Locate the cell with the specified text and output its (X, Y) center coordinate. 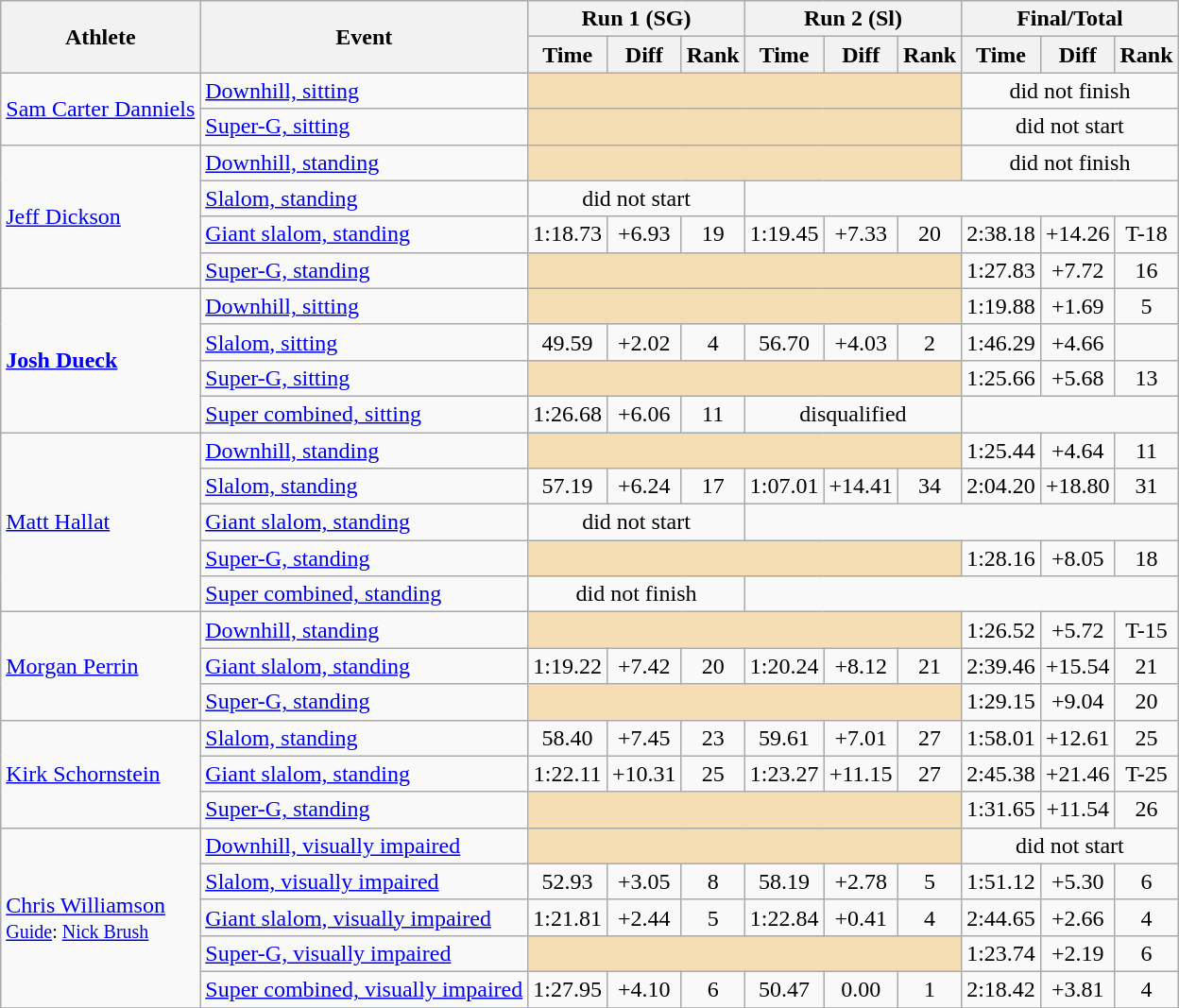
+14.26 (1077, 234)
Athlete (100, 37)
+2.44 (644, 917)
0.00 (862, 989)
1:07.01 (784, 487)
Super-G, visually impaired (365, 953)
+4.10 (644, 989)
1:28.16 (1001, 558)
Josh Dueck (100, 360)
1:26.68 (568, 414)
1:27.95 (568, 989)
Kirk Schornstein (100, 774)
50.47 (784, 989)
Super combined, visually impaired (365, 989)
T-25 (1147, 774)
+8.05 (1077, 558)
18 (1147, 558)
Run 1 (SG) (637, 19)
+7.01 (862, 738)
Downhill, visually impaired (365, 846)
Morgan Perrin (100, 666)
1:25.44 (1001, 451)
58.19 (784, 881)
16 (1147, 270)
23 (712, 738)
Jeff Dickson (100, 216)
2:45.38 (1001, 774)
1:22.84 (784, 917)
disqualified (852, 414)
+12.61 (1077, 738)
+21.46 (1077, 774)
49.59 (568, 342)
34 (930, 487)
+9.04 (1077, 702)
2 (930, 342)
13 (1147, 378)
+0.41 (862, 917)
2:44.65 (1001, 917)
+7.33 (862, 234)
19 (712, 234)
Run 2 (Sl) (852, 19)
31 (1147, 487)
Slalom, visually impaired (365, 881)
Chris WilliamsonGuide: Nick Brush (100, 917)
Super combined, sitting (365, 414)
+6.24 (644, 487)
+4.64 (1077, 451)
+2.02 (644, 342)
56.70 (784, 342)
1:18.73 (568, 234)
+8.12 (862, 666)
1:19.22 (568, 666)
2:39.46 (1001, 666)
2:18.42 (1001, 989)
26 (1147, 810)
+11.15 (862, 774)
Giant slalom, visually impaired (365, 917)
+18.80 (1077, 487)
1:21.81 (568, 917)
2:38.18 (1001, 234)
+1.69 (1077, 306)
1:19.88 (1001, 306)
+7.45 (644, 738)
58.40 (568, 738)
1:58.01 (1001, 738)
+7.42 (644, 666)
1:22.11 (568, 774)
1:19.45 (784, 234)
+4.03 (862, 342)
+6.06 (644, 414)
Sam Carter Danniels (100, 109)
T-18 (1147, 234)
+4.66 (1077, 342)
+2.66 (1077, 917)
+3.05 (644, 881)
1:26.52 (1001, 630)
Matt Hallat (100, 522)
8 (712, 881)
52.93 (568, 881)
1:31.65 (1001, 810)
1:25.66 (1001, 378)
17 (712, 487)
1:51.12 (1001, 881)
Super combined, standing (365, 594)
59.61 (784, 738)
+5.68 (1077, 378)
+2.19 (1077, 953)
1:27.83 (1001, 270)
T-15 (1147, 630)
Slalom, sitting (365, 342)
Event (365, 37)
1:23.74 (1001, 953)
+5.72 (1077, 630)
1:46.29 (1001, 342)
+7.72 (1077, 270)
+2.78 (862, 881)
+15.54 (1077, 666)
+14.41 (862, 487)
+3.81 (1077, 989)
1:23.27 (784, 774)
+11.54 (1077, 810)
+5.30 (1077, 881)
Final/Total (1069, 19)
+10.31 (644, 774)
1:20.24 (784, 666)
57.19 (568, 487)
+6.93 (644, 234)
1 (930, 989)
1:29.15 (1001, 702)
2:04.20 (1001, 487)
